Return the [x, y] coordinate for the center point of the cell that contains the specified text.  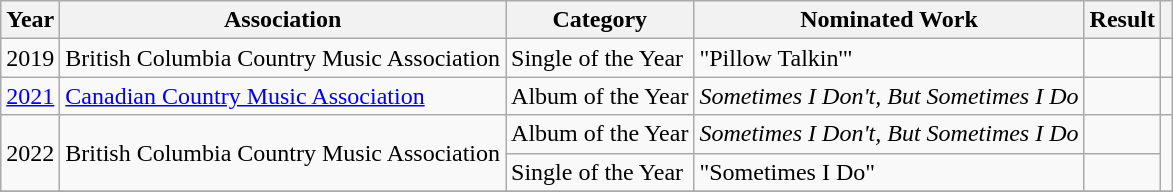
Year [30, 20]
2022 [30, 153]
2021 [30, 96]
"Pillow Talkin'" [889, 58]
Association [283, 20]
Canadian Country Music Association [283, 96]
2019 [30, 58]
Nominated Work [889, 20]
Result [1122, 20]
Category [600, 20]
"Sometimes I Do" [889, 172]
